For the text-containing cell, return its midpoint in (X, Y) coordinate format. 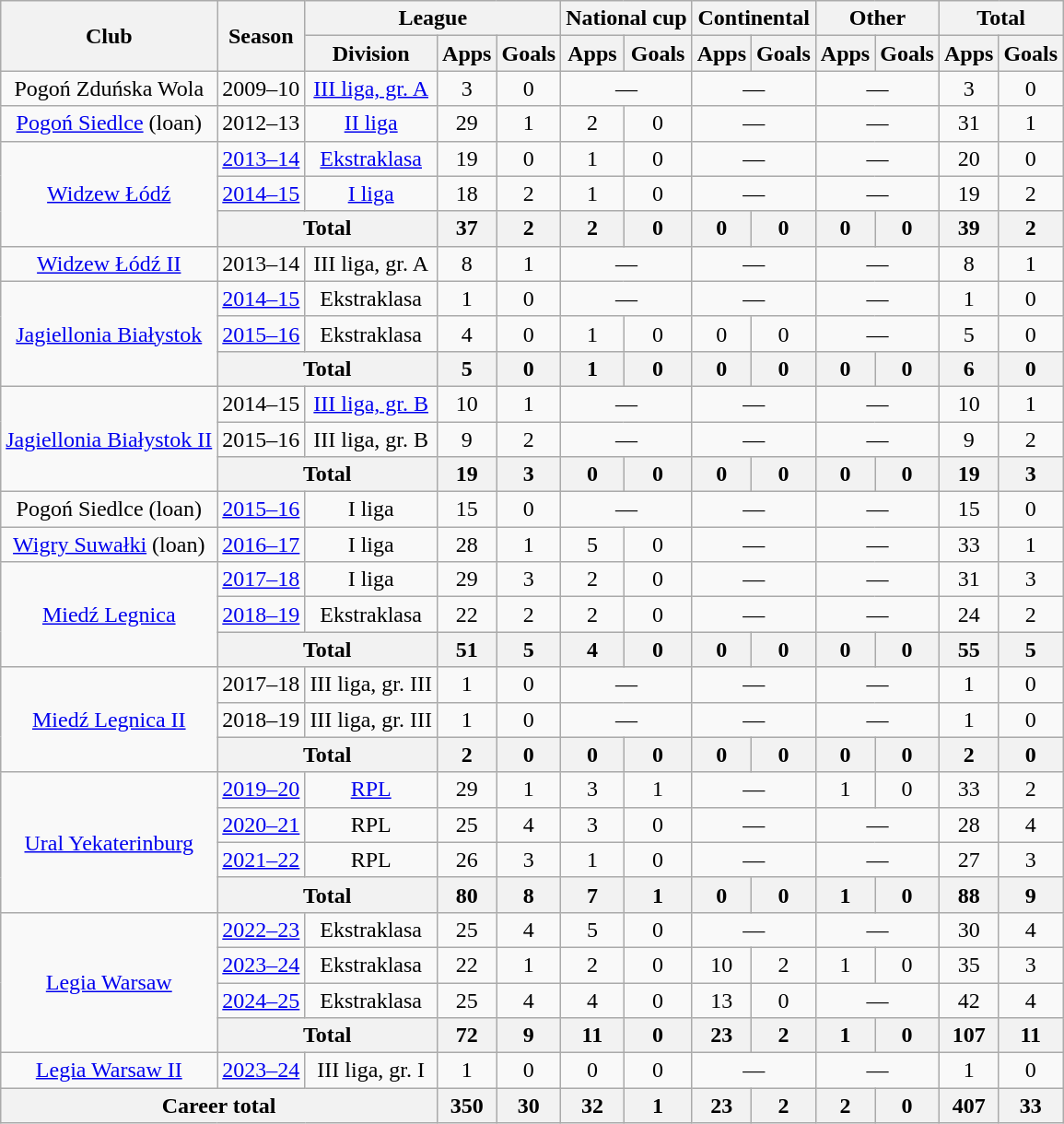
27 (968, 860)
Other (877, 18)
Miedź Legnica II (109, 720)
350 (467, 1106)
6 (968, 369)
2019–20 (262, 790)
55 (968, 650)
Legia Warsaw II (109, 1071)
Widzew Łódź (109, 193)
2016–17 (262, 544)
407 (968, 1106)
24 (968, 615)
2009–10 (262, 88)
107 (968, 1036)
Legia Warsaw (109, 982)
7 (592, 895)
Jagiellonia Białystok (109, 334)
Miedź Legnica (109, 615)
Widzew Łódź II (109, 263)
Club (109, 36)
42 (968, 1000)
Wigry Suwałki (loan) (109, 544)
72 (467, 1036)
National cup (626, 18)
35 (968, 965)
League (433, 18)
2020–21 (262, 825)
37 (467, 228)
II liga (371, 123)
26 (467, 860)
Ural Yekaterinburg (109, 842)
2012–13 (262, 123)
Jagiellonia Białystok II (109, 439)
39 (968, 228)
Season (262, 36)
2022–23 (262, 930)
80 (467, 895)
2021–22 (262, 860)
18 (467, 193)
88 (968, 895)
51 (467, 650)
III liga, gr. I (371, 1071)
Division (371, 53)
20 (968, 158)
Career total (219, 1106)
13 (721, 1000)
Continental (754, 18)
Pogoń Zduńska Wola (109, 88)
32 (592, 1106)
2024–25 (262, 1000)
